Detect which cell encompasses the target text, then output its [X, Y] center coordinate. 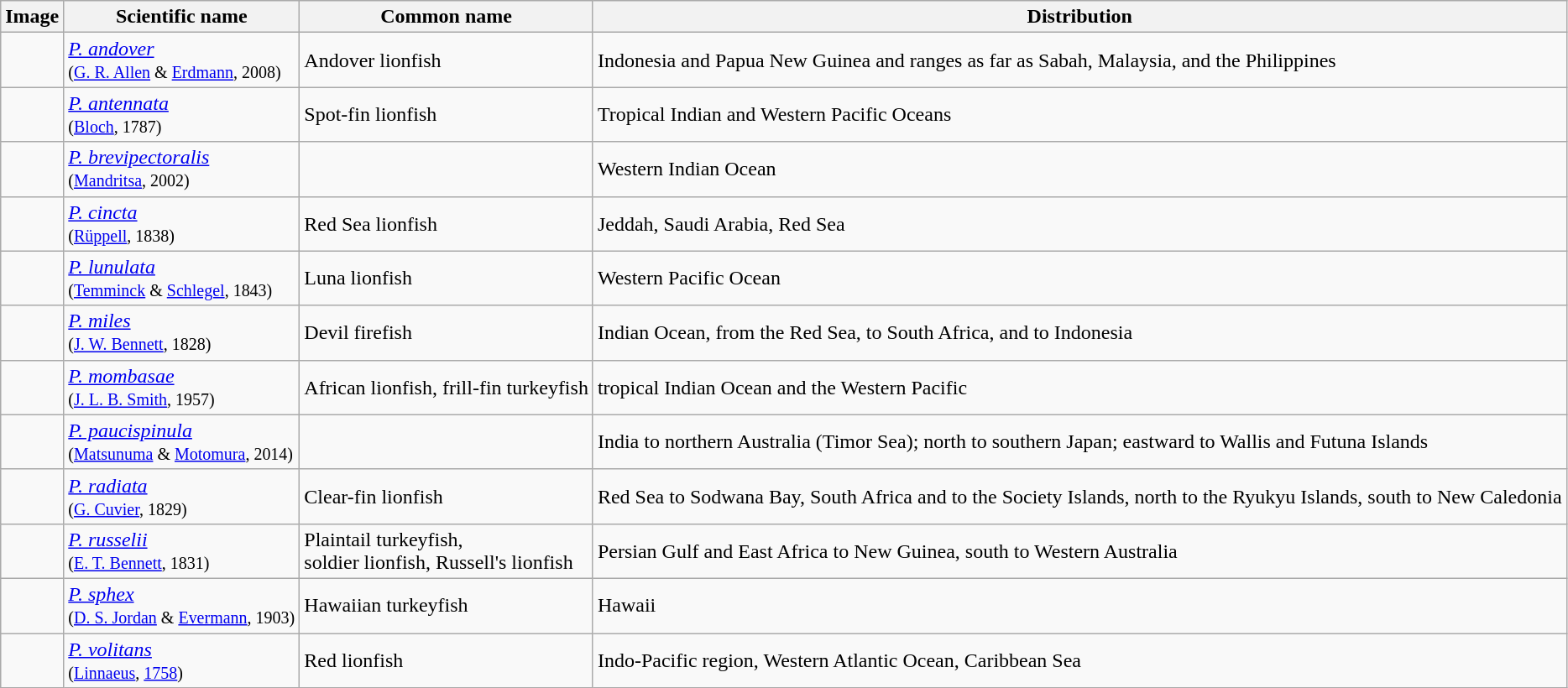
P. andover(G. R. Allen & Erdmann, 2008) [181, 60]
Indonesia and Papua New Guinea and ranges as far as Sabah, Malaysia, and the Philippines [1079, 60]
Hawaiian turkeyfish [447, 606]
P. miles(J. W. Bennett, 1828) [181, 332]
Hawaii [1079, 606]
Red lionfish [447, 659]
Image [32, 17]
P. lunulata(Temminck & Schlegel, 1843) [181, 279]
Luna lionfish [447, 279]
Spot-fin lionfish [447, 114]
Jeddah, Saudi Arabia, Red Sea [1079, 223]
P. radiata(G. Cuvier, 1829) [181, 497]
Western Pacific Ocean [1079, 279]
Red Sea lionfish [447, 223]
African lionfish, frill-fin turkeyfish [447, 388]
P. russelii(E. T. Bennett, 1831) [181, 550]
Plaintail turkeyfish,soldier lionfish, Russell's lionfish [447, 550]
Indian Ocean, from the Red Sea, to South Africa, and to Indonesia [1079, 332]
Devil firefish [447, 332]
P. mombasae(J. L. B. Smith, 1957) [181, 388]
Red Sea to Sodwana Bay, South Africa and to the Society Islands, north to the Ryukyu Islands, south to New Caledonia [1079, 497]
P. cincta(Rüppell, 1838) [181, 223]
Indo-Pacific region, Western Atlantic Ocean, Caribbean Sea [1079, 659]
tropical Indian Ocean and the Western Pacific [1079, 388]
Clear-fin lionfish [447, 497]
P. paucispinula(Matsunuma & Motomura, 2014) [181, 441]
Distribution [1079, 17]
India to northern Australia (Timor Sea); north to southern Japan; eastward to Wallis and Futuna Islands [1079, 441]
Western Indian Ocean [1079, 169]
Tropical Indian and Western Pacific Oceans [1079, 114]
P. brevipectoralis(Mandritsa, 2002) [181, 169]
Common name [447, 17]
P. antennata(Bloch, 1787) [181, 114]
P. sphex(D. S. Jordan & Evermann, 1903) [181, 606]
P. volitans(Linnaeus, 1758) [181, 659]
Persian Gulf and East Africa to New Guinea, south to Western Australia [1079, 550]
Andover lionfish [447, 60]
Scientific name [181, 17]
